Scan for the cell matching the given text and deliver its (x, y) coordinate at center. 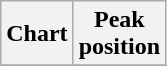
Chart (37, 34)
Peakposition (119, 34)
